Return the (X, Y) coordinate for the center point of the cell that contains the specified text.  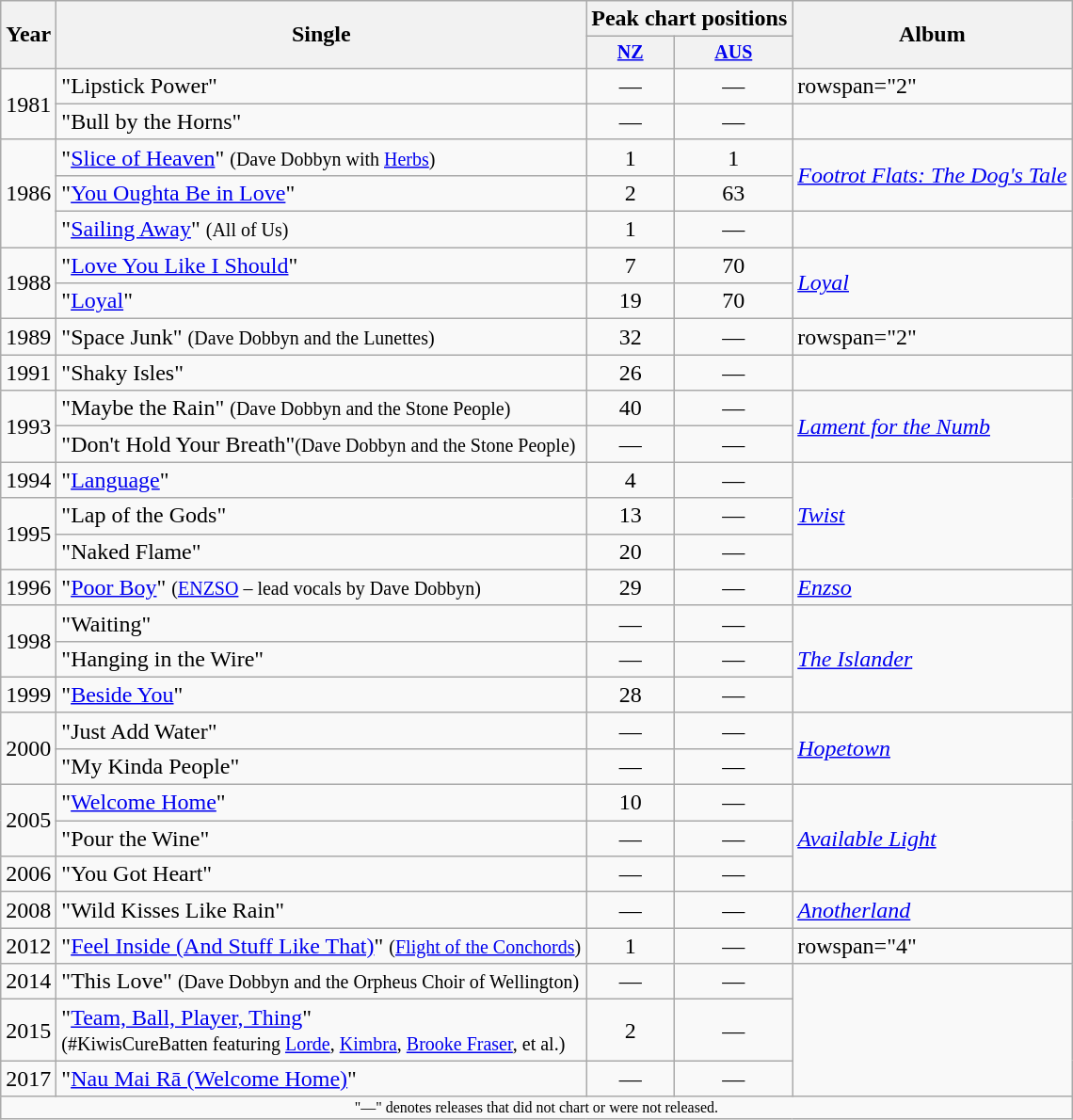
"Bull by the Horns" (322, 121)
2000 (28, 748)
1991 (28, 373)
1988 (28, 283)
2014 (28, 982)
1993 (28, 426)
"Slice of Heaven" (Dave Dobbyn with Herbs) (322, 157)
10 (631, 803)
Year (28, 35)
"You Got Heart" (322, 874)
Anotherland (932, 910)
1996 (28, 587)
"Feel Inside (And Stuff Like That)" (Flight of the Conchords) (322, 946)
13 (631, 516)
Available Light (932, 839)
"Waiting" (322, 623)
"Pour the Wine" (322, 839)
rowspan="4" (932, 946)
19 (631, 301)
"Hanging in the Wire" (322, 659)
"—" denotes releases that did not chart or were not released. (536, 1108)
1995 (28, 534)
1989 (28, 337)
Twist (932, 516)
"Love You Like I Should" (322, 265)
2008 (28, 910)
26 (631, 373)
1999 (28, 695)
Hopetown (932, 748)
2012 (28, 946)
28 (631, 695)
1981 (28, 104)
Footrot Flats: The Dog's Tale (932, 175)
2005 (28, 821)
Album (932, 35)
40 (631, 408)
"Just Add Water" (322, 730)
2015 (28, 1030)
"Naked Flame" (322, 552)
Peak chart positions (689, 19)
"You Oughta Be in Love" (322, 193)
1998 (28, 641)
2006 (28, 874)
NZ (631, 53)
"Welcome Home" (322, 803)
"Don't Hold Your Breath"(Dave Dobbyn and the Stone People) (322, 444)
"Loyal" (322, 301)
"Lipstick Power" (322, 86)
4 (631, 480)
63 (734, 193)
The Islander (932, 659)
"Language" (322, 480)
"Wild Kisses Like Rain" (322, 910)
"Nau Mai Rā (Welcome Home)" (322, 1079)
32 (631, 337)
"Sailing Away" (All of Us) (322, 230)
2017 (28, 1079)
"Maybe the Rain" (Dave Dobbyn and the Stone People) (322, 408)
"Beside You" (322, 695)
"Team, Ball, Player, Thing"(#KiwisCureBatten featuring Lorde, Kimbra, Brooke Fraser, et al.) (322, 1030)
"Space Junk" (Dave Dobbyn and the Lunettes) (322, 337)
"Poor Boy" (ENZSO – lead vocals by Dave Dobbyn) (322, 587)
"This Love" (Dave Dobbyn and the Orpheus Choir of Wellington) (322, 982)
"Shaky Isles" (322, 373)
29 (631, 587)
"My Kinda People" (322, 766)
7 (631, 265)
Single (322, 35)
Loyal (932, 283)
Enzso (932, 587)
20 (631, 552)
1986 (28, 193)
AUS (734, 53)
Lament for the Numb (932, 426)
"Lap of the Gods" (322, 516)
1994 (28, 480)
